Extract the (x, y) coordinate from the center of the cell holding the provided text.  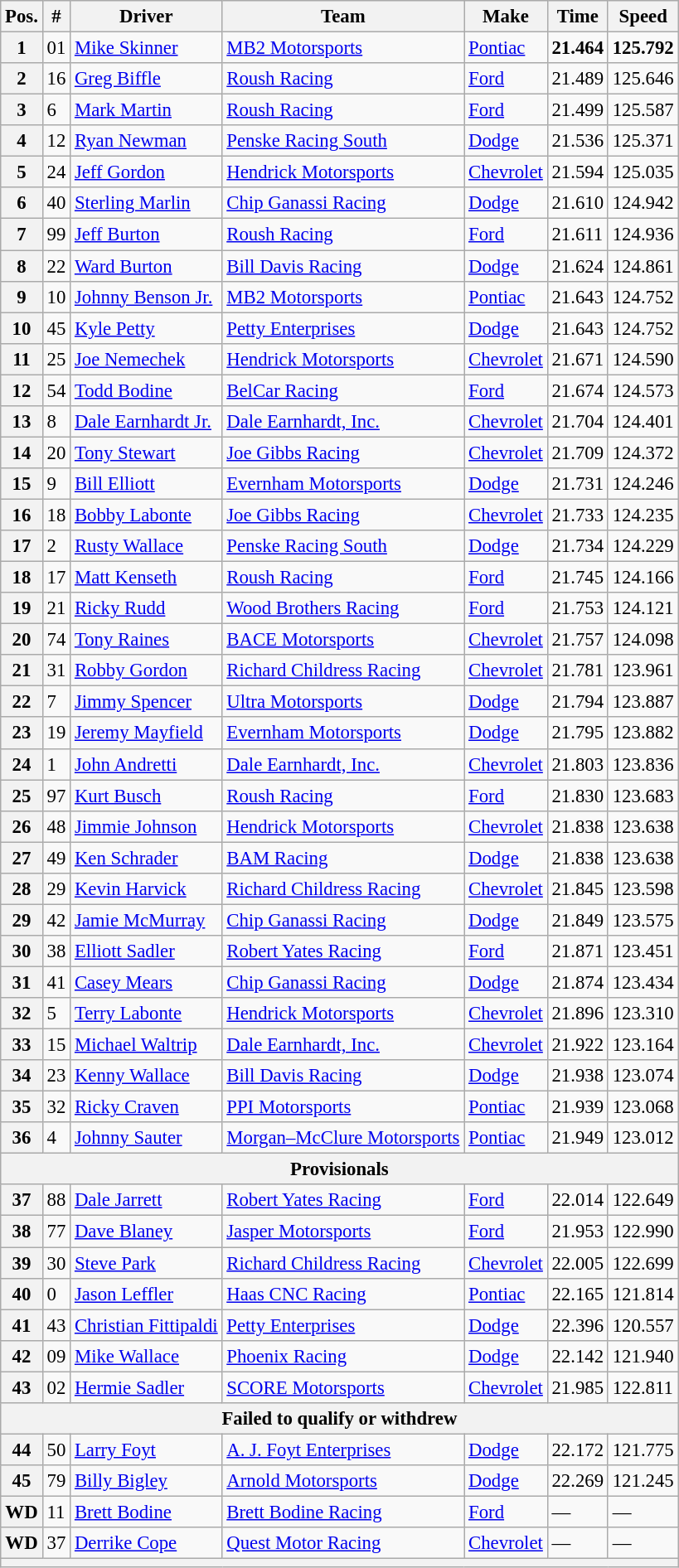
123.164 (643, 1045)
Matt Kenseth (146, 578)
21.757 (577, 640)
124.573 (643, 390)
Phoenix Racing (343, 1356)
122.811 (643, 1387)
Haas CNC Racing (343, 1294)
21.795 (577, 733)
Jeff Burton (146, 235)
125.587 (643, 110)
21.922 (577, 1045)
44 (22, 1449)
21.489 (577, 79)
PPI Motorsports (343, 1107)
Elliott Sadler (146, 951)
Greg Biffle (146, 79)
09 (56, 1356)
Pos. (22, 17)
Ricky Rudd (146, 608)
BACE Motorsports (343, 640)
21.949 (577, 1138)
Driver (146, 17)
22.269 (577, 1481)
124.166 (643, 578)
26 (22, 826)
97 (56, 796)
3 (22, 110)
49 (56, 858)
121.814 (643, 1294)
79 (56, 1481)
33 (22, 1045)
Michael Waltrip (146, 1045)
22.005 (577, 1263)
123.451 (643, 951)
Ultra Motorsports (343, 702)
124.942 (643, 203)
Quest Motor Racing (343, 1543)
121.775 (643, 1449)
Tony Raines (146, 640)
124.098 (643, 640)
Jeff Gordon (146, 172)
125.035 (643, 172)
123.683 (643, 796)
21.709 (577, 452)
Dale Earnhardt Jr. (146, 422)
Christian Fittipaldi (146, 1325)
Kenny Wallace (146, 1076)
Robby Gordon (146, 670)
124.401 (643, 422)
21.938 (577, 1076)
SCORE Motorsports (343, 1387)
122.699 (643, 1263)
Mike Skinner (146, 48)
21.753 (577, 608)
Jasper Motorsports (343, 1232)
14 (22, 452)
21.781 (577, 670)
Failed to qualify or withdrew (340, 1419)
Dale Jarrett (146, 1201)
121.940 (643, 1356)
123.882 (643, 733)
Derrike Cope (146, 1543)
123.961 (643, 670)
21.464 (577, 48)
36 (22, 1138)
21.624 (577, 266)
21.611 (577, 235)
54 (56, 390)
Rusty Wallace (146, 546)
Mike Wallace (146, 1356)
21.745 (577, 578)
21.794 (577, 702)
Brett Bodine (146, 1512)
Jason Leffler (146, 1294)
27 (22, 858)
21.671 (577, 359)
A. J. Foyt Enterprises (343, 1449)
39 (22, 1263)
Steve Park (146, 1263)
21.953 (577, 1232)
21.845 (577, 889)
Joe Nemechek (146, 359)
21.499 (577, 110)
Terry Labonte (146, 1014)
Wood Brothers Racing (343, 608)
Sterling Marlin (146, 203)
50 (56, 1449)
01 (56, 48)
21.939 (577, 1107)
Bill Elliott (146, 484)
Jimmie Johnson (146, 826)
Jeremy Mayfield (146, 733)
Brett Bodine Racing (343, 1512)
Larry Foyt (146, 1449)
21.849 (577, 920)
Jamie McMurray (146, 920)
Dave Blaney (146, 1232)
Billy Bigley (146, 1481)
124.590 (643, 359)
Time (577, 17)
123.575 (643, 920)
21.896 (577, 1014)
122.649 (643, 1201)
88 (56, 1201)
22.172 (577, 1449)
74 (56, 640)
BelCar Racing (343, 390)
124.936 (643, 235)
Morgan–McClure Motorsports (343, 1138)
123.434 (643, 982)
Casey Mears (146, 982)
124.246 (643, 484)
Jimmy Spencer (146, 702)
35 (22, 1107)
123.012 (643, 1138)
13 (22, 422)
21.830 (577, 796)
28 (22, 889)
21.594 (577, 172)
120.557 (643, 1325)
124.229 (643, 546)
121.245 (643, 1481)
123.887 (643, 702)
21.871 (577, 951)
22.396 (577, 1325)
21.610 (577, 203)
124.121 (643, 608)
21.734 (577, 546)
123.836 (643, 764)
Speed (643, 17)
21.803 (577, 764)
# (56, 17)
Hermie Sadler (146, 1387)
124.861 (643, 266)
Arnold Motorsports (343, 1481)
Make (506, 17)
Ryan Newman (146, 141)
21.731 (577, 484)
21.874 (577, 982)
John Andretti (146, 764)
34 (22, 1076)
21.733 (577, 515)
Kurt Busch (146, 796)
Ken Schrader (146, 858)
Ward Burton (146, 266)
Tony Stewart (146, 452)
124.235 (643, 515)
Bobby Labonte (146, 515)
Johnny Sauter (146, 1138)
Todd Bodine (146, 390)
123.068 (643, 1107)
123.310 (643, 1014)
21.985 (577, 1387)
Johnny Benson Jr. (146, 297)
Team (343, 17)
22.165 (577, 1294)
21.674 (577, 390)
125.792 (643, 48)
22.142 (577, 1356)
BAM Racing (343, 858)
Kyle Petty (146, 328)
124.372 (643, 452)
125.371 (643, 141)
Provisionals (340, 1169)
21.704 (577, 422)
123.074 (643, 1076)
Mark Martin (146, 110)
02 (56, 1387)
48 (56, 826)
123.598 (643, 889)
Ricky Craven (146, 1107)
125.646 (643, 79)
Kevin Harvick (146, 889)
99 (56, 235)
0 (56, 1294)
21.536 (577, 141)
122.990 (643, 1232)
22.014 (577, 1201)
77 (56, 1232)
